Extract the [X, Y] coordinate from the center of the cell holding the provided text.  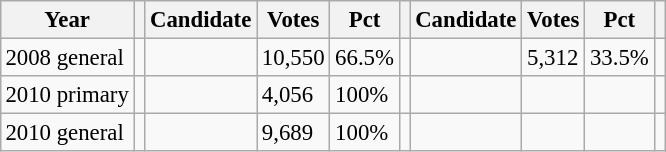
2010 general [67, 133]
2010 primary [67, 95]
5,312 [554, 57]
10,550 [294, 57]
33.5% [620, 57]
Year [67, 20]
4,056 [294, 95]
9,689 [294, 133]
66.5% [364, 57]
2008 general [67, 57]
